From the cell containing the given text, extract its center point as (x, y) coordinate. 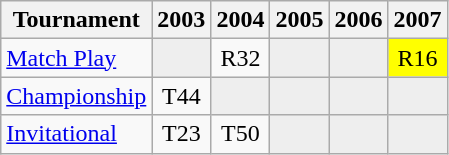
Match Play (76, 58)
Invitational (76, 134)
T44 (182, 96)
R32 (240, 58)
2003 (182, 20)
2006 (358, 20)
2005 (300, 20)
2007 (418, 20)
R16 (418, 58)
T23 (182, 134)
Tournament (76, 20)
T50 (240, 134)
2004 (240, 20)
Championship (76, 96)
